Scan for the cell matching the given text and deliver its (X, Y) coordinate at center. 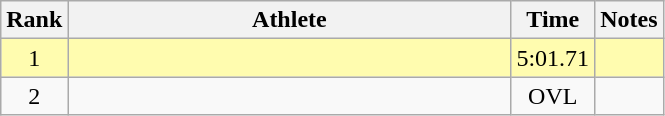
Time (553, 20)
1 (34, 58)
2 (34, 96)
Rank (34, 20)
Notes (629, 20)
5:01.71 (553, 58)
OVL (553, 96)
Athlete (290, 20)
